Return the (x, y) coordinate for the center point of the cell that contains the specified text.  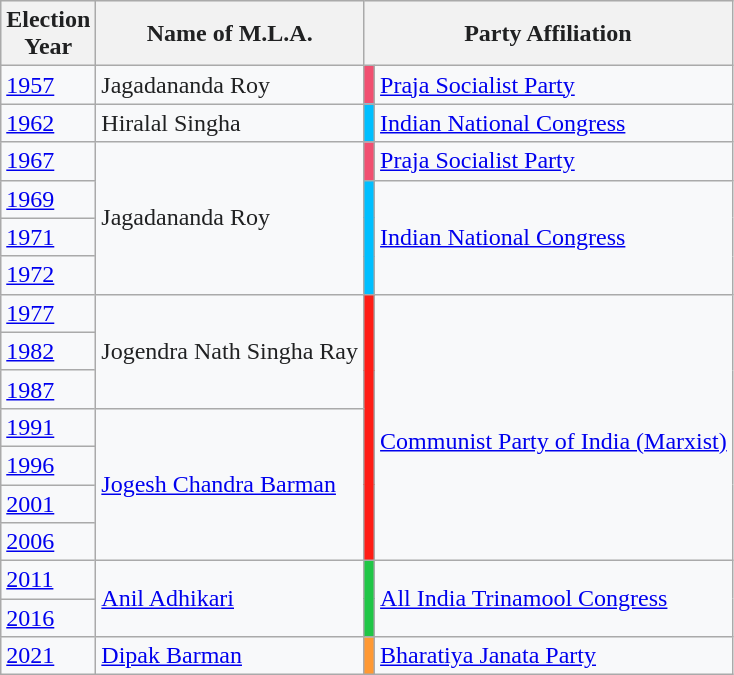
Party Affiliation (548, 34)
2001 (48, 503)
1957 (48, 85)
Jogendra Nath Singha Ray (230, 351)
1987 (48, 389)
Communist Party of India (Marxist) (554, 427)
1969 (48, 199)
Jogesh Chandra Barman (230, 484)
1971 (48, 237)
Hiralal Singha (230, 123)
Dipak Barman (230, 656)
1962 (48, 123)
2006 (48, 542)
2016 (48, 618)
All India Trinamool Congress (554, 599)
1982 (48, 351)
Anil Adhikari (230, 599)
2021 (48, 656)
1967 (48, 161)
2011 (48, 580)
1972 (48, 275)
Name of M.L.A. (230, 34)
1977 (48, 313)
1991 (48, 427)
ElectionYear (48, 34)
1996 (48, 465)
Bharatiya Janata Party (554, 656)
